Output the [x, y] coordinate of the center of the cell containing the given text.  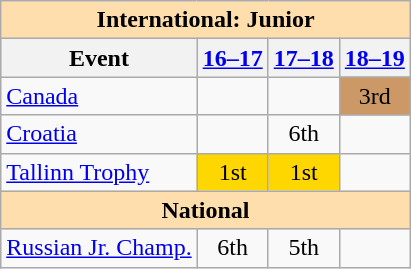
3rd [374, 96]
18–19 [374, 58]
16–17 [232, 58]
Event [99, 58]
Canada [99, 96]
17–18 [304, 58]
5th [304, 248]
International: Junior [206, 20]
National [206, 210]
Tallinn Trophy [99, 172]
Russian Jr. Champ. [99, 248]
Croatia [99, 134]
